Identify which cell holds the provided text, then report its (x, y) central coordinate. 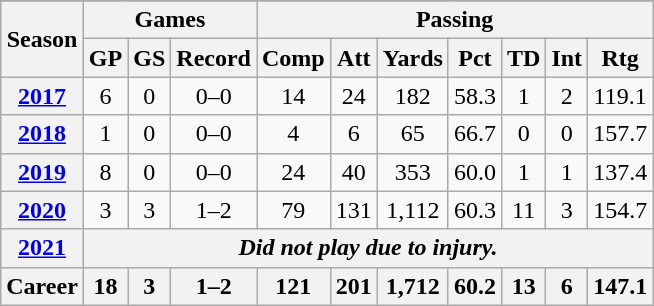
147.1 (620, 286)
60.3 (474, 210)
Att (354, 58)
18 (105, 286)
Career (42, 286)
40 (354, 172)
182 (412, 96)
1,112 (412, 210)
2020 (42, 210)
Passing (454, 20)
119.1 (620, 96)
121 (293, 286)
Pct (474, 58)
65 (412, 134)
14 (293, 96)
154.7 (620, 210)
4 (293, 134)
Rtg (620, 58)
Record (214, 58)
201 (354, 286)
60.0 (474, 172)
157.7 (620, 134)
11 (523, 210)
66.7 (474, 134)
60.2 (474, 286)
13 (523, 286)
2017 (42, 96)
GP (105, 58)
131 (354, 210)
Yards (412, 58)
58.3 (474, 96)
353 (412, 172)
Season (42, 39)
8 (105, 172)
79 (293, 210)
137.4 (620, 172)
GS (150, 58)
Comp (293, 58)
2 (567, 96)
Did not play due to injury. (368, 248)
2021 (42, 248)
2018 (42, 134)
1,712 (412, 286)
2019 (42, 172)
Games (170, 20)
Int (567, 58)
TD (523, 58)
